Return (x, y) of the center of cell containing provided text 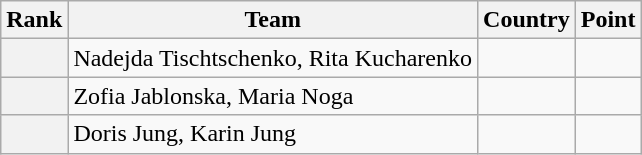
Zofia Jablonska, Maria Noga (273, 96)
Doris Jung, Karin Jung (273, 134)
Nadejda Tischtschenko, Rita Kucharenko (273, 58)
Rank (34, 20)
Country (527, 20)
Team (273, 20)
Point (608, 20)
